Capture the cell that displays the provided text and extract its [x, y] central coordinate. 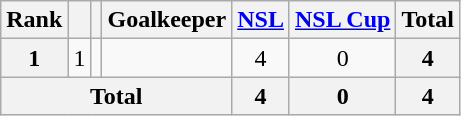
NSL [261, 20]
Rank [34, 20]
NSL Cup [342, 20]
Goalkeeper [167, 20]
